Locate the cell with the specified text and output its (X, Y) center coordinate. 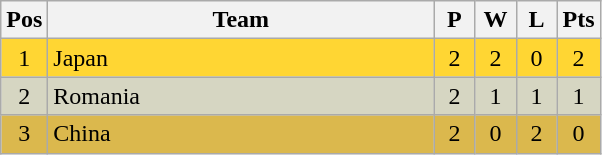
L (536, 20)
W (496, 20)
Romania (241, 96)
3 (24, 134)
Pos (24, 20)
China (241, 134)
Team (241, 20)
P (454, 20)
Japan (241, 58)
Pts (578, 20)
